Find where the given text appears and provide that cell's center as [x, y] coordinate. 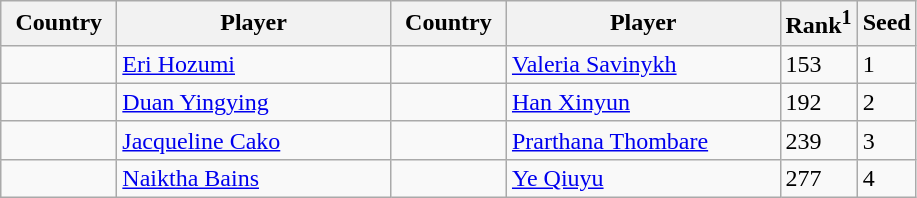
Jacqueline Cako [254, 140]
Prarthana Thombare [643, 140]
153 [818, 64]
239 [818, 140]
Rank1 [818, 24]
4 [886, 178]
Seed [886, 24]
Valeria Savinykh [643, 64]
277 [818, 178]
Naiktha Bains [254, 178]
2 [886, 102]
Duan Yingying [254, 102]
1 [886, 64]
Ye Qiuyu [643, 178]
192 [818, 102]
Eri Hozumi [254, 64]
3 [886, 140]
Han Xinyun [643, 102]
